Scan for the cell matching the given text and deliver its [x, y] coordinate at center. 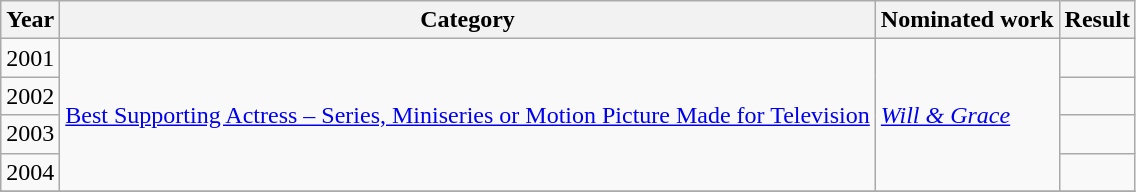
Category [468, 20]
2001 [30, 58]
Year [30, 20]
2002 [30, 96]
Will & Grace [967, 115]
Result [1097, 20]
2003 [30, 134]
Best Supporting Actress – Series, Miniseries or Motion Picture Made for Television [468, 115]
Nominated work [967, 20]
2004 [30, 172]
